Find where the given text appears and provide that cell's center as [X, Y] coordinate. 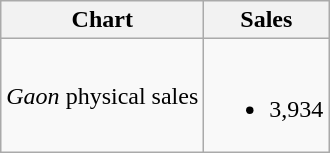
3,934 [266, 96]
Gaon physical sales [102, 96]
Sales [266, 20]
Chart [102, 20]
